From the cell containing the given text, extract its center point as [x, y] coordinate. 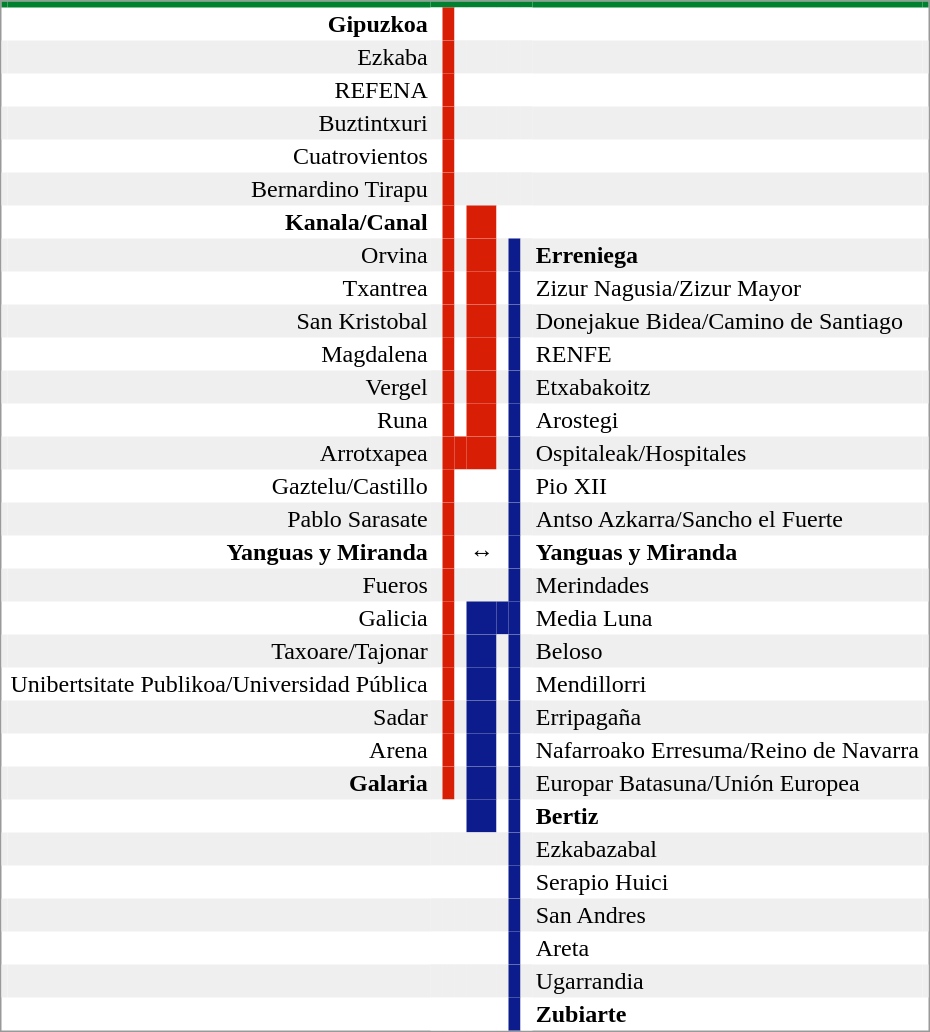
Merindades [728, 584]
RENFE [728, 354]
Orvina [220, 254]
Gipuzkoa [220, 24]
Fueros [220, 584]
Galaria [220, 782]
Bernardino Tirapu [220, 188]
Buztintxuri [220, 122]
Cuatrovientos [220, 156]
Europar Batasuna/Unión Europea [728, 782]
Taxoare/Tajonar [220, 650]
Donejakue Bidea/Camino de Santiago [728, 320]
Arrotxapea [220, 452]
Arostegi [728, 420]
Areta [728, 948]
Runa [220, 420]
Ezkabazabal [728, 848]
Bertiz [728, 816]
Nafarroako Erresuma/Reino de Navarra [728, 750]
Gaztelu/Castillo [220, 486]
Kanala/Canal [220, 222]
Zizur Nagusia/Zizur Mayor [728, 288]
Sadar [220, 716]
Galicia [220, 618]
Media Luna [728, 618]
Arena [220, 750]
Pablo Sarasate [220, 518]
Magdalena [220, 354]
Beloso [728, 650]
Antso Azkarra/Sancho el Fuerte [728, 518]
Serapio Huici [728, 882]
Ospitaleak/Hospitales [728, 452]
Ugarrandia [728, 980]
Mendillorri [728, 684]
Pio XII [728, 486]
Etxabakoitz [728, 386]
Unibertsitate Publikoa/Universidad Pública [220, 684]
Vergel [220, 386]
Ezkaba [220, 56]
REFENA [220, 90]
San Andres [728, 914]
Zubiarte [728, 1014]
Erreniega [728, 254]
San Kristobal [220, 320]
Txantrea [220, 288]
Erripagaña [728, 716]
↔ [482, 552]
